Output the (x, y) coordinate of the center of the cell containing the given text.  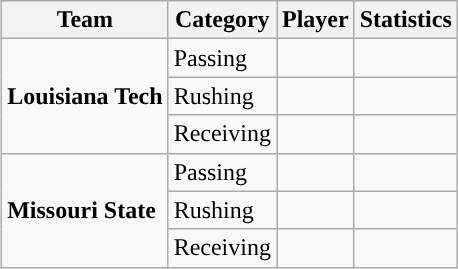
Statistics (406, 20)
Missouri State (85, 210)
Team (85, 20)
Louisiana Tech (85, 96)
Category (222, 20)
Player (315, 20)
